Provide the (X, Y) coordinate of the cell's center where the given text is located.  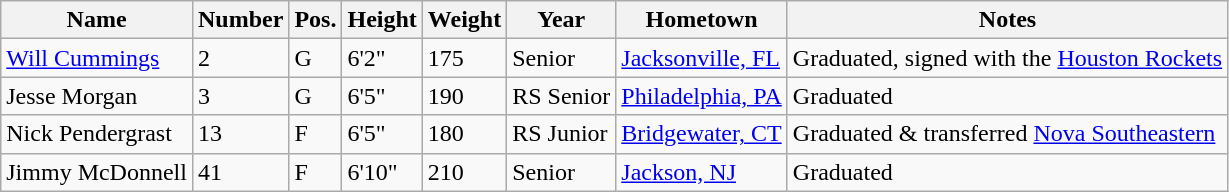
Graduated & transferred Nova Southeastern (1007, 134)
Nick Pendergrast (97, 134)
Notes (1007, 20)
6'2" (382, 58)
Hometown (702, 20)
175 (464, 58)
Will Cummings (97, 58)
Height (382, 20)
Jacksonville, FL (702, 58)
RS Junior (562, 134)
RS Senior (562, 96)
Jimmy McDonnell (97, 172)
Graduated, signed with the Houston Rockets (1007, 58)
Jesse Morgan (97, 96)
180 (464, 134)
Pos. (316, 20)
190 (464, 96)
41 (240, 172)
Jackson, NJ (702, 172)
Name (97, 20)
Year (562, 20)
Weight (464, 20)
6'10" (382, 172)
210 (464, 172)
3 (240, 96)
13 (240, 134)
2 (240, 58)
Bridgewater, CT (702, 134)
Philadelphia, PA (702, 96)
Number (240, 20)
